Determine the (X, Y) coordinate at the center of the cell enclosing the given text.  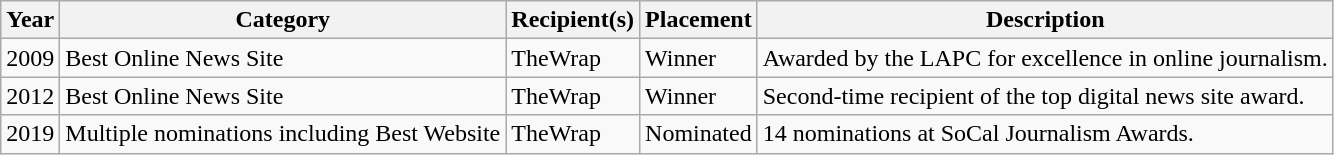
Second-time recipient of the top digital news site award. (1045, 96)
2009 (30, 58)
2019 (30, 134)
Year (30, 20)
Description (1045, 20)
Nominated (699, 134)
Category (283, 20)
2012 (30, 96)
14 nominations at SoCal Journalism Awards. (1045, 134)
Recipient(s) (573, 20)
Placement (699, 20)
Awarded by the LAPC for excellence in online journalism. (1045, 58)
Multiple nominations including Best Website (283, 134)
